Return (x, y) of the center of cell containing provided text 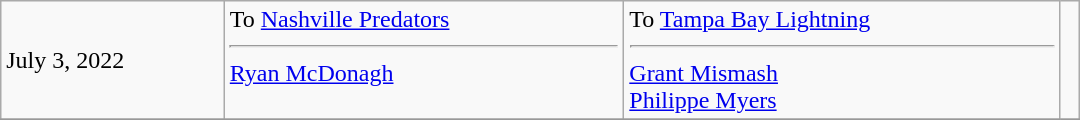
To Tampa Bay LightningGrant MismashPhilippe Myers (842, 60)
July 3, 2022 (113, 60)
To Nashville PredatorsRyan McDonagh (424, 60)
